Pinpoint the cell where the given text exists, returning its (X, Y) midpoint coordinate. 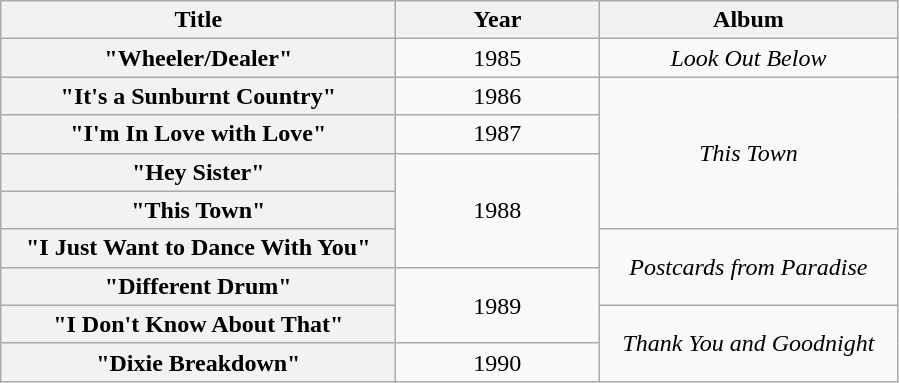
This Town (748, 153)
Album (748, 20)
"It's a Sunburnt Country" (198, 96)
Title (198, 20)
"Dixie Breakdown" (198, 362)
Thank You and Goodnight (748, 343)
"I Don't Know About That" (198, 324)
"Different Drum" (198, 286)
1987 (498, 134)
1985 (498, 58)
1988 (498, 210)
Look Out Below (748, 58)
"I Just Want to Dance With You" (198, 248)
1989 (498, 305)
"Hey Sister" (198, 172)
"Wheeler/Dealer" (198, 58)
1990 (498, 362)
Year (498, 20)
"I'm In Love with Love" (198, 134)
Postcards from Paradise (748, 267)
1986 (498, 96)
"This Town" (198, 210)
